Scan for the cell matching the given text and deliver its [X, Y] coordinate at center. 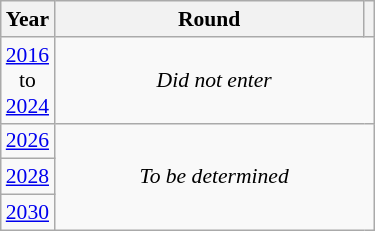
2030 [28, 213]
2026 [28, 141]
Year [28, 19]
2016to2024 [28, 80]
To be determined [214, 176]
Round [209, 19]
2028 [28, 177]
Did not enter [214, 80]
